Return (X, Y) of the center of cell containing provided text 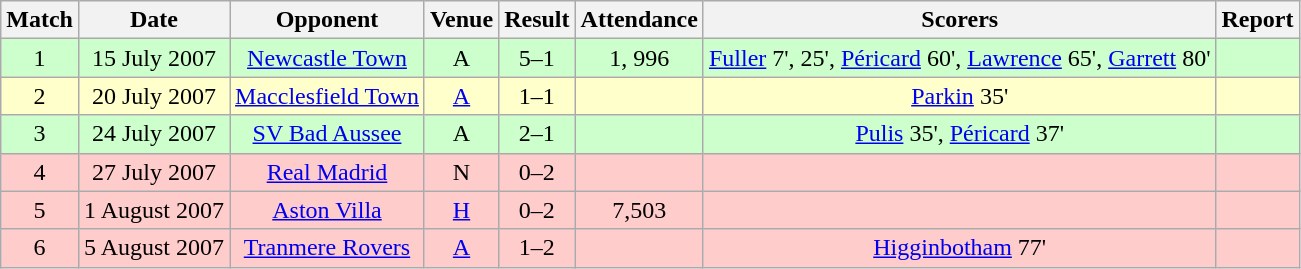
1–2 (537, 248)
Parkin 35' (960, 96)
Tranmere Rovers (328, 248)
3 (40, 134)
Aston Villa (328, 210)
5 August 2007 (154, 248)
SV Bad Aussee (328, 134)
1, 996 (639, 58)
1 August 2007 (154, 210)
6 (40, 248)
Newcastle Town (328, 58)
Pulis 35', Péricard 37' (960, 134)
5–1 (537, 58)
Report (1258, 20)
7,503 (639, 210)
1 (40, 58)
Opponent (328, 20)
N (461, 172)
20 July 2007 (154, 96)
1–1 (537, 96)
27 July 2007 (154, 172)
H (461, 210)
Date (154, 20)
Higginbotham 77' (960, 248)
Fuller 7', 25', Péricard 60', Lawrence 65', Garrett 80' (960, 58)
5 (40, 210)
Match (40, 20)
2 (40, 96)
Venue (461, 20)
15 July 2007 (154, 58)
Macclesfield Town (328, 96)
Result (537, 20)
Scorers (960, 20)
Real Madrid (328, 172)
Attendance (639, 20)
4 (40, 172)
2–1 (537, 134)
24 July 2007 (154, 134)
